Return (x, y) of the center of cell containing provided text 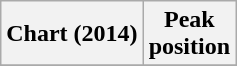
Peakposition (189, 34)
Chart (2014) (72, 34)
